For the text-containing cell, return its midpoint in [X, Y] coordinate format. 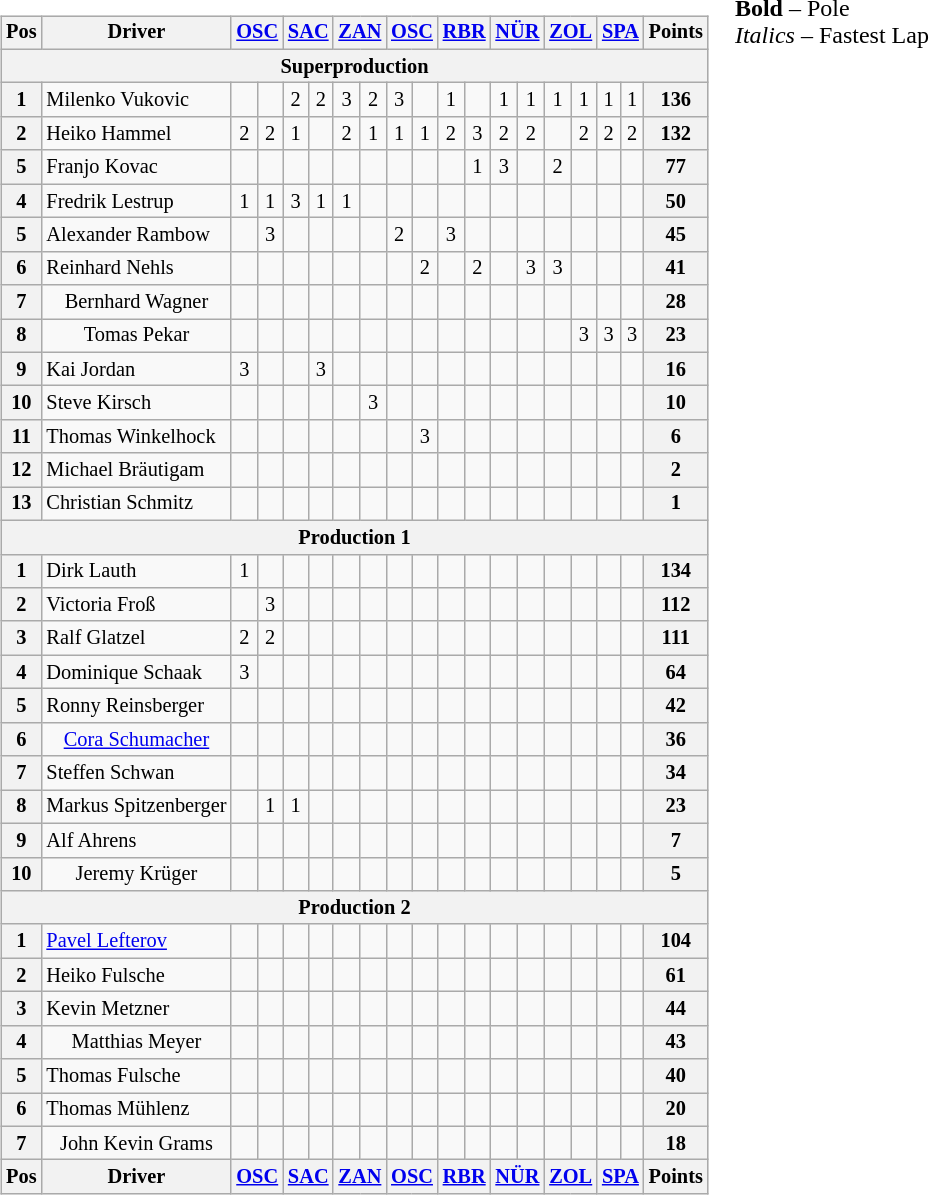
Ronny Reinsberger [136, 706]
Matthias Meyer [136, 1042]
Alexander Rambow [136, 235]
Reinhard Nehls [136, 268]
Kai Jordan [136, 369]
61 [676, 975]
Milenko Vukovic [136, 100]
44 [676, 1009]
45 [676, 235]
Production 2 [354, 908]
Steve Kirsch [136, 403]
Fredrik Lestrup [136, 201]
50 [676, 201]
Kevin Metzner [136, 1009]
11 [21, 437]
Heiko Fulsche [136, 975]
Thomas Mühlenz [136, 1110]
18 [676, 1143]
Dirk Lauth [136, 571]
136 [676, 100]
34 [676, 773]
13 [21, 504]
64 [676, 672]
Thomas Winkelhock [136, 437]
Alf Ahrens [136, 840]
Markus Spitzenberger [136, 807]
112 [676, 605]
77 [676, 167]
Superproduction [354, 66]
Cora Schumacher [136, 739]
40 [676, 1076]
Pavel Lefterov [136, 941]
Production 1 [354, 537]
41 [676, 268]
Jeremy Krüger [136, 874]
20 [676, 1110]
16 [676, 369]
28 [676, 302]
Christian Schmitz [136, 504]
John Kevin Grams [136, 1143]
104 [676, 941]
132 [676, 134]
36 [676, 739]
12 [21, 470]
Franjo Kovac [136, 167]
Bernhard Wagner [136, 302]
111 [676, 638]
Dominique Schaak [136, 672]
42 [676, 706]
Tomas Pekar [136, 336]
Heiko Hammel [136, 134]
Ralf Glatzel [136, 638]
Thomas Fulsche [136, 1076]
Victoria Froß [136, 605]
43 [676, 1042]
134 [676, 571]
Steffen Schwan [136, 773]
Michael Bräutigam [136, 470]
